Search for the cell housing the specified text and yield its [X, Y] center coordinate. 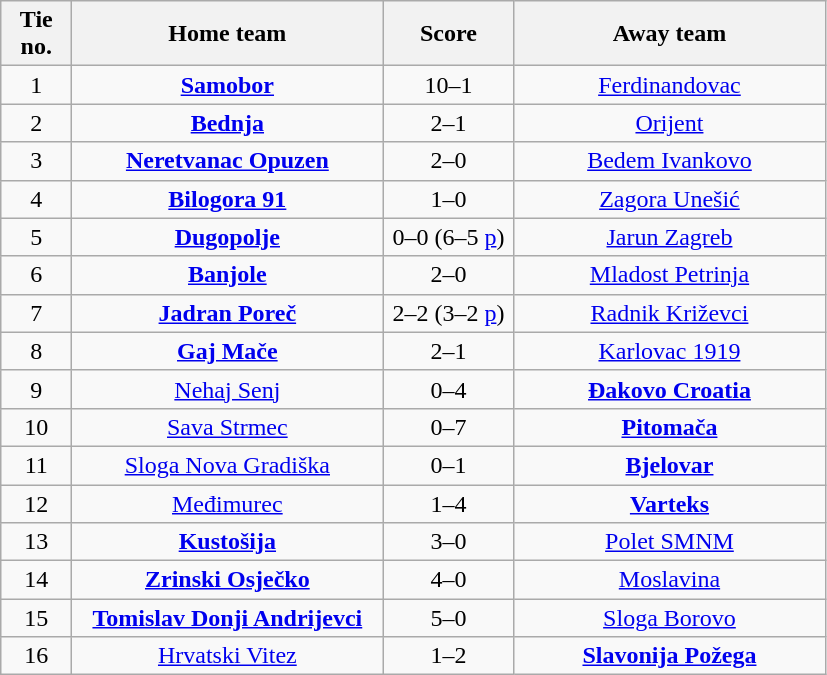
Mladost Petrinja [670, 275]
2–2 (3–2 p) [448, 313]
4–0 [448, 580]
Bjelovar [670, 465]
Sava Strmec [228, 427]
Moslavina [670, 580]
Pitomača [670, 427]
Sloga Nova Gradiška [228, 465]
Slavonija Požega [670, 656]
Jarun Zagreb [670, 237]
Orijent [670, 123]
5–0 [448, 618]
Banjole [228, 275]
Kustošija [228, 542]
Dugopolje [228, 237]
7 [36, 313]
Bedem Ivankovo [670, 161]
Gaj Mače [228, 351]
16 [36, 656]
Karlovac 1919 [670, 351]
Score [448, 34]
0–0 (6–5 p) [448, 237]
0–4 [448, 389]
Bednja [228, 123]
1–0 [448, 199]
8 [36, 351]
Tie no. [36, 34]
9 [36, 389]
Ferdinandovac [670, 85]
1 [36, 85]
Tomislav Donji Andrijevci [228, 618]
Hrvatski Vitez [228, 656]
2 [36, 123]
Polet SMNM [670, 542]
1–2 [448, 656]
13 [36, 542]
Zrinski Osječko [228, 580]
0–7 [448, 427]
0–1 [448, 465]
4 [36, 199]
10–1 [448, 85]
Radnik Križevci [670, 313]
6 [36, 275]
Jadran Poreč [228, 313]
Neretvanac Opuzen [228, 161]
11 [36, 465]
3–0 [448, 542]
Bilogora 91 [228, 199]
Away team [670, 34]
15 [36, 618]
Samobor [228, 85]
Međimurec [228, 503]
1–4 [448, 503]
Varteks [670, 503]
10 [36, 427]
12 [36, 503]
Sloga Borovo [670, 618]
Nehaj Senj [228, 389]
3 [36, 161]
14 [36, 580]
Đakovo Croatia [670, 389]
5 [36, 237]
Zagora Unešić [670, 199]
Home team [228, 34]
